Extract the [X, Y] coordinate from the center of the cell holding the provided text.  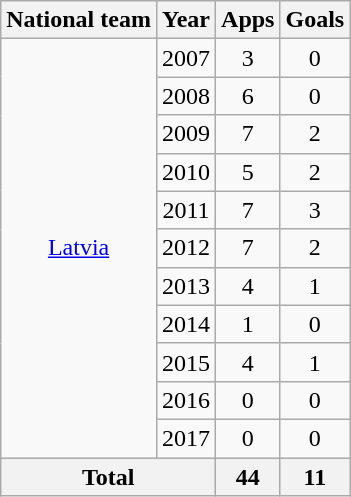
2010 [186, 172]
11 [315, 477]
2007 [186, 58]
5 [248, 172]
2009 [186, 134]
2016 [186, 400]
National team [79, 20]
2011 [186, 210]
2013 [186, 286]
2008 [186, 96]
2012 [186, 248]
Goals [315, 20]
6 [248, 96]
Apps [248, 20]
44 [248, 477]
2015 [186, 362]
2017 [186, 438]
2014 [186, 324]
Latvia [79, 248]
Year [186, 20]
Total [108, 477]
